Find where the given text appears and provide that cell's center as [X, Y] coordinate. 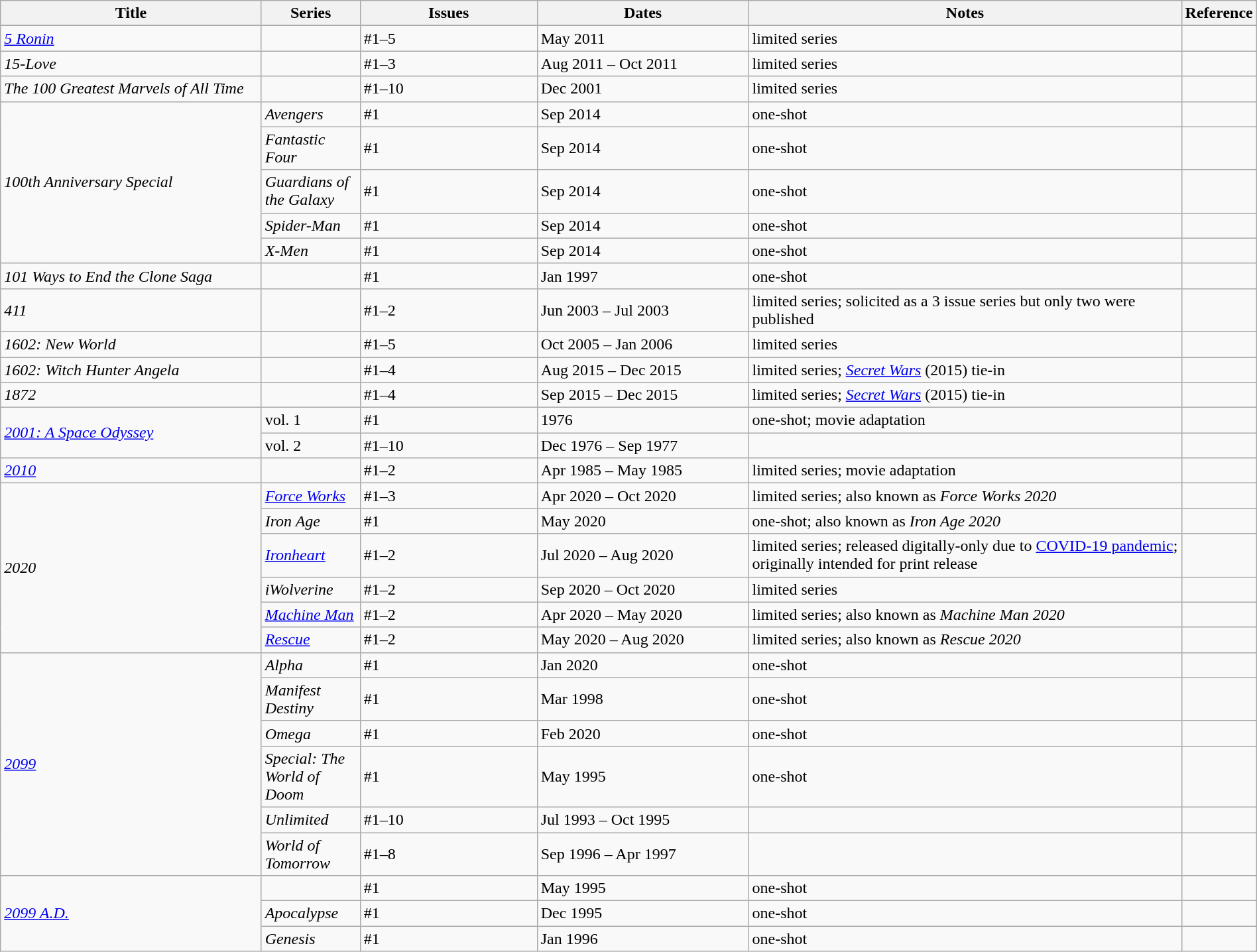
Ironheart [310, 556]
Sep 2020 – Oct 2020 [643, 589]
Apr 1985 – May 1985 [643, 471]
Jun 2003 – Jul 2003 [643, 310]
limited series; movie adaptation [965, 471]
1976 [643, 420]
X-Men [310, 251]
Apocalypse [310, 914]
May 2020 – Aug 2020 [643, 640]
Spider-Man [310, 225]
one-shot; movie adaptation [965, 420]
Manifest Destiny [310, 699]
Dec 1976 – Sep 1977 [643, 446]
Apr 2020 – May 2020 [643, 615]
1602: New World [131, 344]
vol. 2 [310, 446]
Notes [965, 13]
Mar 1998 [643, 699]
Aug 2011 – Oct 2011 [643, 64]
Title [131, 13]
Machine Man [310, 615]
World of Tomorrow [310, 854]
411 [131, 310]
limited series; released digitally-only due to COVID-19 pandemic; originally intended for print release [965, 556]
2010 [131, 471]
1602: Witch Hunter Angela [131, 369]
Genesis [310, 939]
The 100 Greatest Marvels of All Time [131, 89]
Iron Age [310, 521]
Jul 2020 – Aug 2020 [643, 556]
Dec 2001 [643, 89]
May 2011 [643, 38]
Aug 2015 – Dec 2015 [643, 369]
Feb 2020 [643, 733]
Special: The World of Doom [310, 776]
limited series; also known as Rescue 2020 [965, 640]
100th Anniversary Special [131, 182]
one-shot; also known as Iron Age 2020 [965, 521]
Dec 1995 [643, 914]
2020 [131, 567]
Dates [643, 13]
Sep 1996 – Apr 1997 [643, 854]
Apr 2020 – Oct 2020 [643, 496]
Series [310, 13]
limited series; also known as Force Works 2020 [965, 496]
Jul 1993 – Oct 1995 [643, 819]
Unlimited [310, 819]
May 2020 [643, 521]
Guardians of the Galaxy [310, 191]
Oct 2005 – Jan 2006 [643, 344]
#1–8 [448, 854]
Fantastic Four [310, 149]
Force Works [310, 496]
5 Ronin [131, 38]
Reference [1219, 13]
1872 [131, 395]
Omega [310, 733]
2099 A.D. [131, 914]
Jan 2020 [643, 665]
Avengers [310, 114]
limited series; solicited as a 3 issue series but only two were published [965, 310]
limited series; also known as Machine Man 2020 [965, 615]
Jan 1997 [643, 276]
2099 [131, 764]
2001: A Space Odyssey [131, 433]
Issues [448, 13]
vol. 1 [310, 420]
Rescue [310, 640]
Jan 1996 [643, 939]
Sep 2015 – Dec 2015 [643, 395]
101 Ways to End the Clone Saga [131, 276]
iWolverine [310, 589]
15-Love [131, 64]
Alpha [310, 665]
